Return the (X, Y) coordinate for the center point of the cell that contains the specified text.  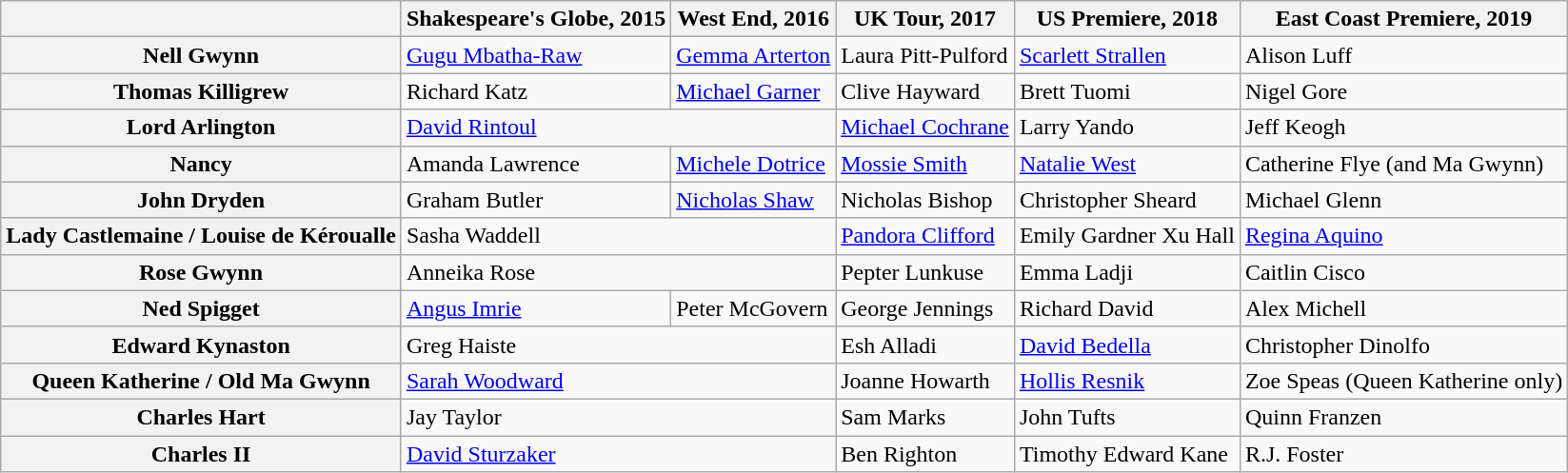
Clive Hayward (925, 91)
Charles Hart (202, 417)
Amanda Lawrence (535, 164)
UK Tour, 2017 (925, 19)
Regina Aquino (1403, 236)
R.J. Foster (1403, 454)
Sasha Waddell (618, 236)
Brett Tuomi (1127, 91)
Angus Imrie (535, 308)
Catherine Flye (and Ma Gwynn) (1403, 164)
Hollis Resnik (1127, 381)
David Sturzaker (618, 454)
Michael Garner (754, 91)
Scarlett Strallen (1127, 55)
Christopher Sheard (1127, 200)
John Tufts (1127, 417)
Pepter Lunkuse (925, 272)
US Premiere, 2018 (1127, 19)
West End, 2016 (754, 19)
Richard David (1127, 308)
Alison Luff (1403, 55)
David Bedella (1127, 345)
Richard Katz (535, 91)
Charles II (202, 454)
Timothy Edward Kane (1127, 454)
Ned Spigget (202, 308)
Natalie West (1127, 164)
Rose Gwynn (202, 272)
Nicholas Bishop (925, 200)
Thomas Killigrew (202, 91)
Sarah Woodward (618, 381)
Gemma Arterton (754, 55)
Esh Alladi (925, 345)
Nancy (202, 164)
Lady Castlemaine / Louise de Kéroualle (202, 236)
Laura Pitt-Pulford (925, 55)
Sam Marks (925, 417)
East Coast Premiere, 2019 (1403, 19)
Edward Kynaston (202, 345)
Jeff Keogh (1403, 128)
Zoe Speas (Queen Katherine only) (1403, 381)
David Rintoul (618, 128)
Peter McGovern (754, 308)
Joanne Howarth (925, 381)
Caitlin Cisco (1403, 272)
Lord Arlington (202, 128)
Shakespeare's Globe, 2015 (535, 19)
Greg Haiste (618, 345)
Mossie Smith (925, 164)
Ben Righton (925, 454)
Michael Glenn (1403, 200)
Larry Yando (1127, 128)
Anneika Rose (618, 272)
Emma Ladji (1127, 272)
Nicholas Shaw (754, 200)
Nell Gwynn (202, 55)
Christopher Dinolfo (1403, 345)
Queen Katherine / Old Ma Gwynn (202, 381)
Graham Butler (535, 200)
Gugu Mbatha-Raw (535, 55)
Jay Taylor (618, 417)
Emily Gardner Xu Hall (1127, 236)
Quinn Franzen (1403, 417)
Alex Michell (1403, 308)
George Jennings (925, 308)
John Dryden (202, 200)
Pandora Clifford (925, 236)
Michele Dotrice (754, 164)
Michael Cochrane (925, 128)
Nigel Gore (1403, 91)
